Extract the [x, y] coordinate from the center of the cell holding the provided text.  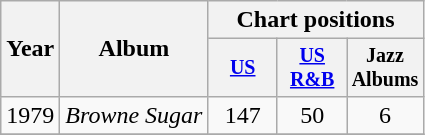
1979 [30, 115]
USR&B [312, 68]
Album [134, 49]
Chart positions [316, 20]
6 [385, 115]
Browne Sugar [134, 115]
147 [242, 115]
US [242, 68]
50 [312, 115]
Jazz Albums [385, 68]
Year [30, 49]
